Provide the [X, Y] coordinate of the cell's center where the given text is located.  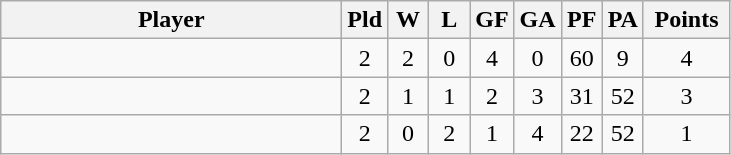
9 [622, 58]
Pld [365, 20]
22 [582, 134]
PA [622, 20]
L [450, 20]
GA [538, 20]
Points [686, 20]
GF [492, 20]
Player [172, 20]
PF [582, 20]
31 [582, 96]
W [408, 20]
60 [582, 58]
